Locate the cell with the specified text and output its (X, Y) center coordinate. 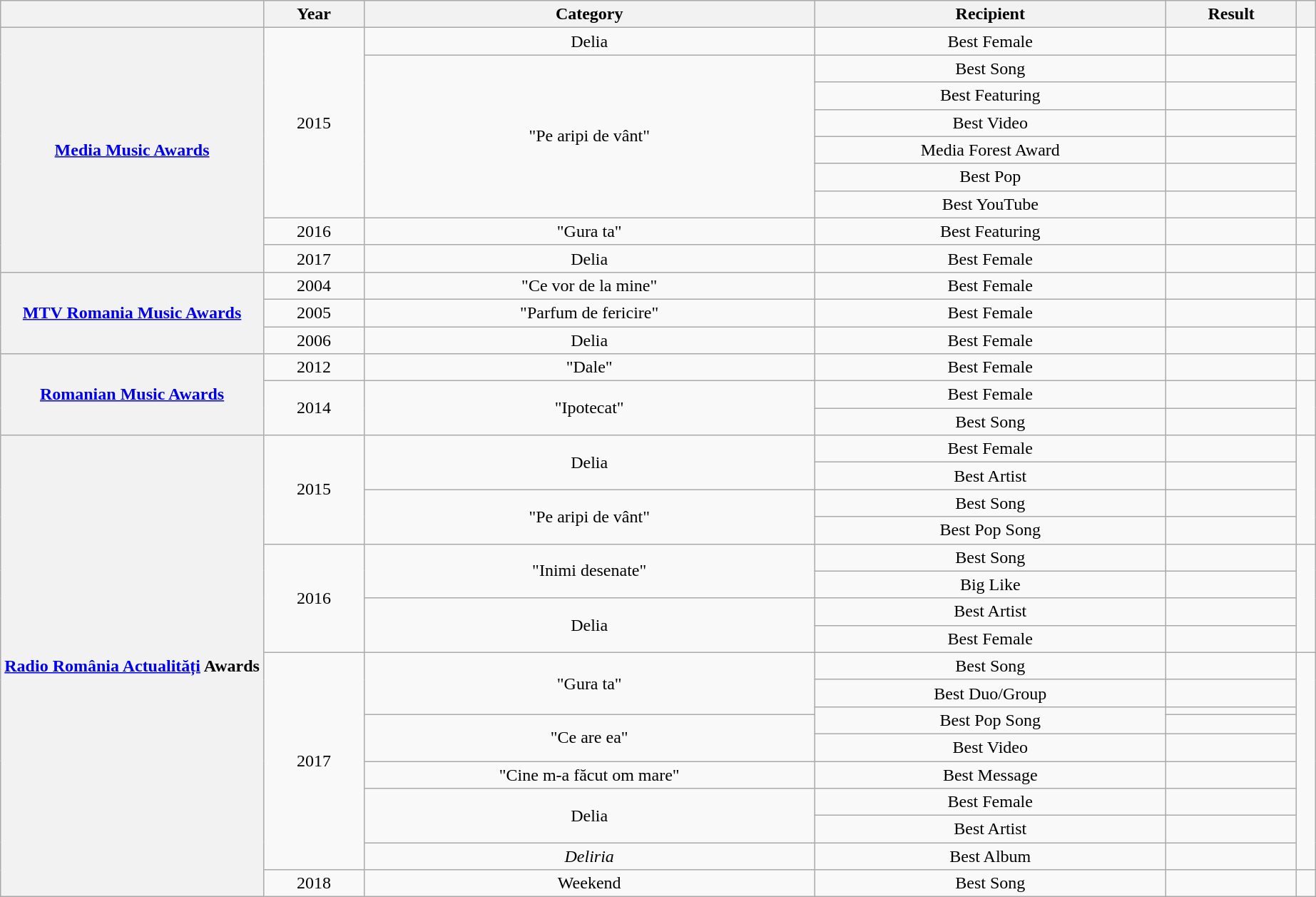
"Ce are ea" (589, 738)
"Ipotecat" (589, 408)
"Dale" (589, 368)
"Cine m-a făcut om mare" (589, 774)
2006 (314, 340)
Media Music Awards (133, 150)
Best Album (990, 856)
2012 (314, 368)
Media Forest Award (990, 150)
Best Message (990, 774)
Result (1231, 14)
2005 (314, 313)
Year (314, 14)
Category (589, 14)
Weekend (589, 883)
2014 (314, 408)
"Parfum de fericire" (589, 313)
"Ce vor de la mine" (589, 285)
Radio România Actualități Awards (133, 667)
Best Duo/Group (990, 693)
2004 (314, 285)
Deliria (589, 856)
Romanian Music Awards (133, 395)
Recipient (990, 14)
Big Like (990, 584)
MTV Romania Music Awards (133, 313)
"Inimi desenate" (589, 571)
Best Pop (990, 177)
2018 (314, 883)
Best YouTube (990, 204)
